Search for the cell housing the specified text and yield its (X, Y) center coordinate. 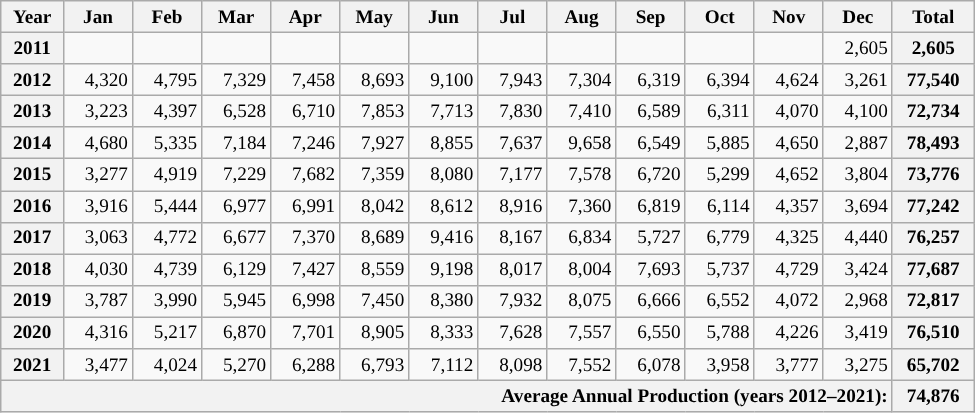
7,628 (512, 333)
3,419 (858, 333)
2019 (32, 301)
8,559 (374, 270)
4,316 (98, 333)
4,795 (168, 80)
7,557 (582, 333)
7,458 (306, 80)
4,652 (788, 175)
Mar (236, 17)
8,333 (444, 333)
5,727 (650, 238)
2014 (32, 143)
6,528 (236, 111)
3,223 (98, 111)
65,702 (933, 365)
6,550 (650, 333)
5,945 (236, 301)
8,167 (512, 238)
2018 (32, 270)
2017 (32, 238)
7,112 (444, 365)
Jun (444, 17)
6,720 (650, 175)
5,788 (720, 333)
6,977 (236, 206)
4,624 (788, 80)
72,734 (933, 111)
6,288 (306, 365)
8,080 (444, 175)
4,100 (858, 111)
6,998 (306, 301)
3,958 (720, 365)
Year (32, 17)
Jul (512, 17)
8,689 (374, 238)
6,129 (236, 270)
2016 (32, 206)
7,693 (650, 270)
3,277 (98, 175)
Sep (650, 17)
Jan (98, 17)
5,737 (720, 270)
Apr (306, 17)
4,680 (98, 143)
2021 (32, 365)
7,184 (236, 143)
6,834 (582, 238)
4,772 (168, 238)
74,876 (933, 396)
7,304 (582, 80)
7,359 (374, 175)
2011 (32, 48)
4,357 (788, 206)
6,793 (374, 365)
4,397 (168, 111)
3,275 (858, 365)
9,198 (444, 270)
6,394 (720, 80)
8,017 (512, 270)
6,870 (236, 333)
5,299 (720, 175)
7,830 (512, 111)
7,943 (512, 80)
72,817 (933, 301)
9,658 (582, 143)
7,229 (236, 175)
77,687 (933, 270)
3,916 (98, 206)
8,612 (444, 206)
6,319 (650, 80)
3,990 (168, 301)
3,477 (98, 365)
3,261 (858, 80)
6,114 (720, 206)
7,578 (582, 175)
4,320 (98, 80)
6,311 (720, 111)
7,637 (512, 143)
6,589 (650, 111)
4,440 (858, 238)
7,329 (236, 80)
6,666 (650, 301)
77,242 (933, 206)
5,270 (236, 365)
8,905 (374, 333)
7,713 (444, 111)
Total (933, 17)
6,078 (650, 365)
6,819 (650, 206)
3,804 (858, 175)
4,650 (788, 143)
2012 (32, 80)
8,042 (374, 206)
4,739 (168, 270)
5,335 (168, 143)
73,776 (933, 175)
6,552 (720, 301)
2013 (32, 111)
7,932 (512, 301)
7,410 (582, 111)
8,004 (582, 270)
Oct (720, 17)
8,380 (444, 301)
9,100 (444, 80)
5,444 (168, 206)
4,325 (788, 238)
2020 (32, 333)
3,063 (98, 238)
3,777 (788, 365)
76,257 (933, 238)
7,552 (582, 365)
6,710 (306, 111)
4,226 (788, 333)
6,779 (720, 238)
Aug (582, 17)
7,427 (306, 270)
9,416 (444, 238)
Feb (168, 17)
76,510 (933, 333)
7,246 (306, 143)
May (374, 17)
2015 (32, 175)
5,217 (168, 333)
7,360 (582, 206)
7,450 (374, 301)
7,370 (306, 238)
6,991 (306, 206)
8,855 (444, 143)
8,693 (374, 80)
2,968 (858, 301)
5,885 (720, 143)
4,070 (788, 111)
Nov (788, 17)
3,787 (98, 301)
3,694 (858, 206)
3,424 (858, 270)
Dec (858, 17)
4,072 (788, 301)
8,098 (512, 365)
Average Annual Production (years 2012–2021): (447, 396)
7,682 (306, 175)
8,916 (512, 206)
78,493 (933, 143)
4,024 (168, 365)
4,030 (98, 270)
77,540 (933, 80)
7,701 (306, 333)
4,729 (788, 270)
2,887 (858, 143)
7,177 (512, 175)
7,927 (374, 143)
4,919 (168, 175)
6,677 (236, 238)
8,075 (582, 301)
7,853 (374, 111)
6,549 (650, 143)
